Find where the given text appears and provide that cell's center as [X, Y] coordinate. 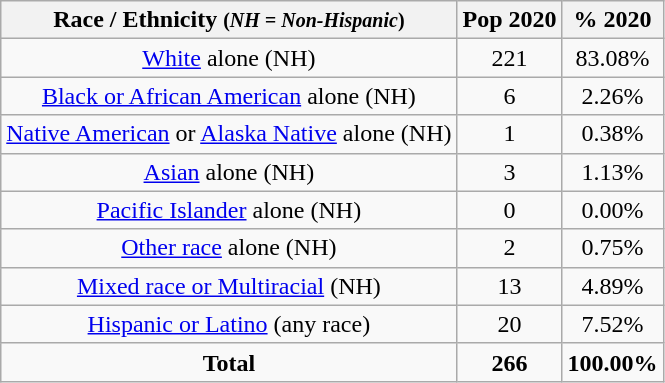
2 [510, 248]
0.00% [612, 210]
Other race alone (NH) [229, 248]
Mixed race or Multiracial (NH) [229, 286]
1.13% [612, 172]
2.26% [612, 96]
83.08% [612, 58]
Native American or Alaska Native alone (NH) [229, 134]
0.75% [612, 248]
0.38% [612, 134]
Hispanic or Latino (any race) [229, 324]
1 [510, 134]
Asian alone (NH) [229, 172]
0 [510, 210]
221 [510, 58]
20 [510, 324]
3 [510, 172]
Race / Ethnicity (NH = Non-Hispanic) [229, 20]
White alone (NH) [229, 58]
6 [510, 96]
% 2020 [612, 20]
100.00% [612, 362]
Pacific Islander alone (NH) [229, 210]
13 [510, 286]
Total [229, 362]
Pop 2020 [510, 20]
7.52% [612, 324]
4.89% [612, 286]
266 [510, 362]
Black or African American alone (NH) [229, 96]
